Identify which cell holds the provided text, then report its (x, y) central coordinate. 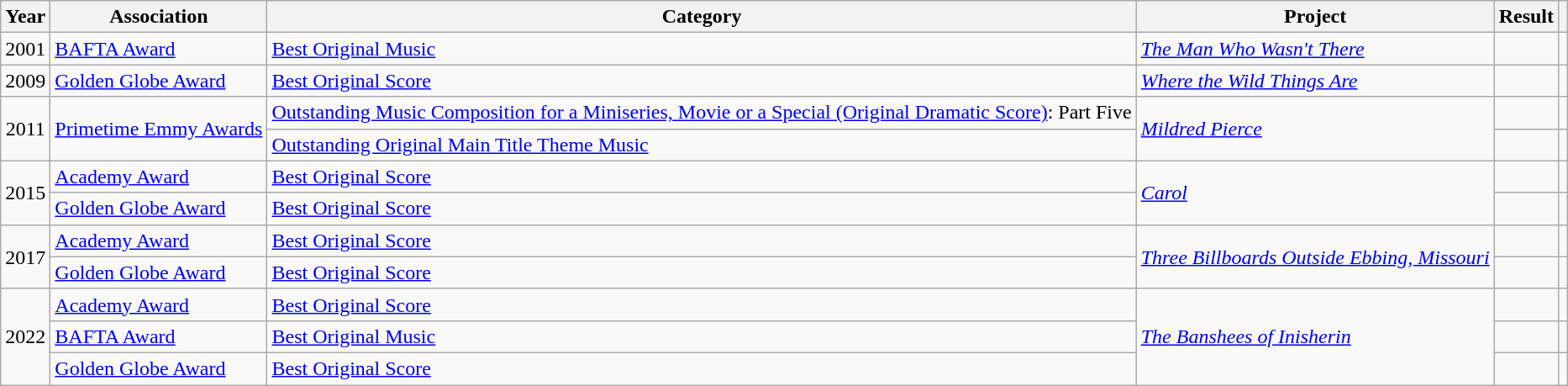
Outstanding Original Main Title Theme Music (702, 145)
2001 (25, 49)
Project (1315, 17)
Category (702, 17)
Primetime Emmy Awards (159, 129)
2011 (25, 129)
2015 (25, 193)
Three Billboards Outside Ebbing, Missouri (1315, 256)
Where the Wild Things Are (1315, 81)
Association (159, 17)
Carol (1315, 193)
Result (1526, 17)
2017 (25, 256)
The Man Who Wasn't There (1315, 49)
Outstanding Music Composition for a Miniseries, Movie or a Special (Original Dramatic Score): Part Five (702, 113)
The Banshees of Inisherin (1315, 336)
2022 (25, 336)
Mildred Pierce (1315, 129)
2009 (25, 81)
Year (25, 17)
